Return the [X, Y] coordinate for the center point of the cell that contains the specified text.  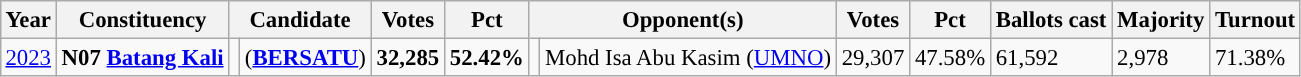
2023 [28, 57]
N07 Batang Kali [142, 57]
Opponent(s) [682, 20]
Turnout [1256, 20]
Ballots cast [1050, 20]
Constituency [142, 20]
52.42% [486, 57]
Year [28, 20]
61,592 [1050, 57]
Mohd Isa Abu Kasim (UMNO) [688, 57]
(BERSATU) [306, 57]
29,307 [872, 57]
2,978 [1161, 57]
71.38% [1256, 57]
Candidate [300, 20]
32,285 [408, 57]
47.58% [950, 57]
Majority [1161, 20]
